Pinpoint the cell where the given text exists, returning its [X, Y] midpoint coordinate. 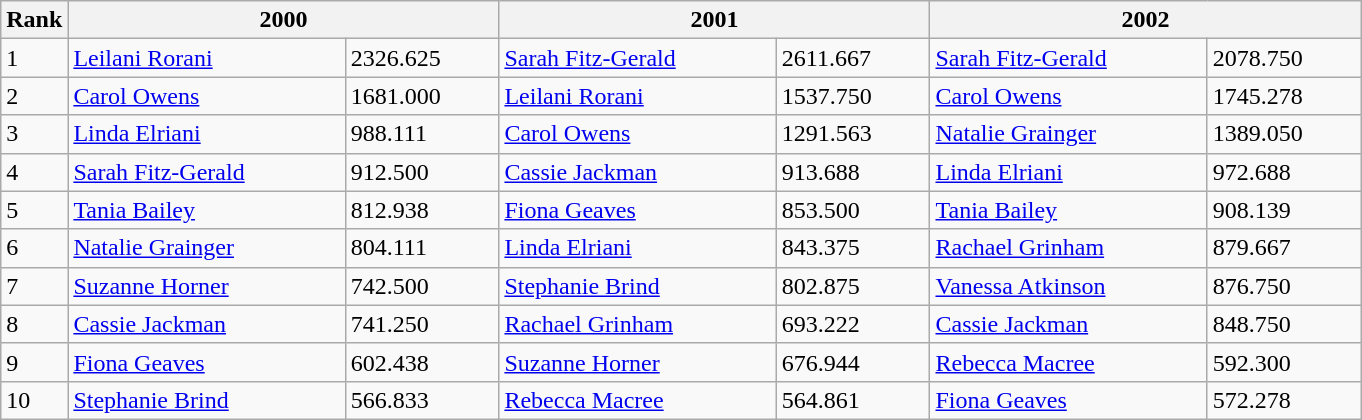
2078.750 [1284, 58]
2002 [1146, 20]
10 [34, 400]
1 [34, 58]
908.139 [1284, 210]
843.375 [853, 248]
972.688 [1284, 172]
853.500 [853, 210]
Vanessa Atkinson [1068, 286]
1745.278 [1284, 96]
2000 [284, 20]
7 [34, 286]
1389.050 [1284, 134]
741.250 [422, 324]
8 [34, 324]
564.861 [853, 400]
2001 [714, 20]
9 [34, 362]
876.750 [1284, 286]
Rank [34, 20]
2611.667 [853, 58]
4 [34, 172]
1681.000 [422, 96]
742.500 [422, 286]
812.938 [422, 210]
566.833 [422, 400]
3 [34, 134]
572.278 [1284, 400]
5 [34, 210]
912.500 [422, 172]
913.688 [853, 172]
2 [34, 96]
693.222 [853, 324]
879.667 [1284, 248]
676.944 [853, 362]
848.750 [1284, 324]
592.300 [1284, 362]
1537.750 [853, 96]
802.875 [853, 286]
988.111 [422, 134]
804.111 [422, 248]
1291.563 [853, 134]
602.438 [422, 362]
6 [34, 248]
2326.625 [422, 58]
